For the text-containing cell, return its midpoint in (X, Y) coordinate format. 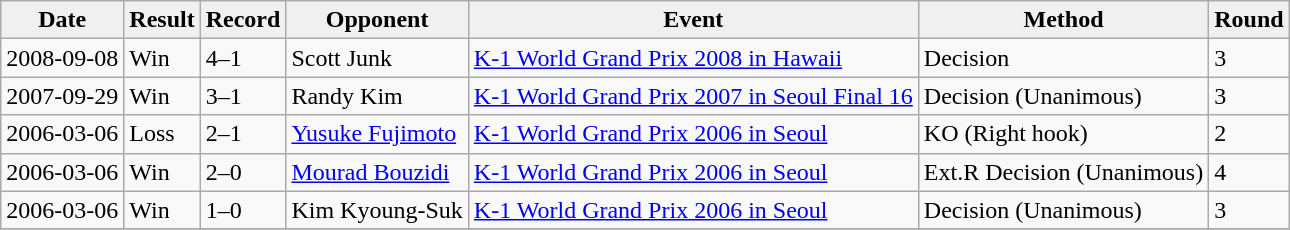
2–0 (243, 172)
4 (1249, 172)
Date (62, 20)
Result (162, 20)
Scott Junk (377, 58)
Decision (1063, 58)
K-1 World Grand Prix 2008 in Hawaii (693, 58)
Method (1063, 20)
4–1 (243, 58)
Mourad Bouzidi (377, 172)
Opponent (377, 20)
KO (Right hook) (1063, 134)
2 (1249, 134)
Loss (162, 134)
2–1 (243, 134)
1–0 (243, 210)
2008-09-08 (62, 58)
Ext.R Decision (Unanimous) (1063, 172)
3–1 (243, 96)
Round (1249, 20)
Kim Kyoung-Suk (377, 210)
Randy Kim (377, 96)
K-1 World Grand Prix 2007 in Seoul Final 16 (693, 96)
2007-09-29 (62, 96)
Yusuke Fujimoto (377, 134)
Record (243, 20)
Event (693, 20)
